Search for the cell housing the specified text and yield its [X, Y] center coordinate. 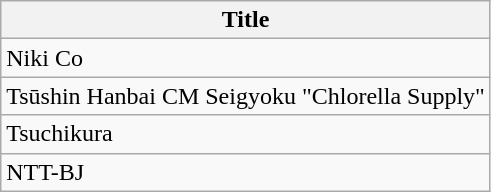
Title [246, 20]
NTT-BJ [246, 172]
Tsuchikura [246, 134]
Tsūshin Hanbai CM Seigyoku "Chlorella Supply" [246, 96]
Niki Co [246, 58]
